Scan for the cell matching the given text and deliver its (x, y) coordinate at center. 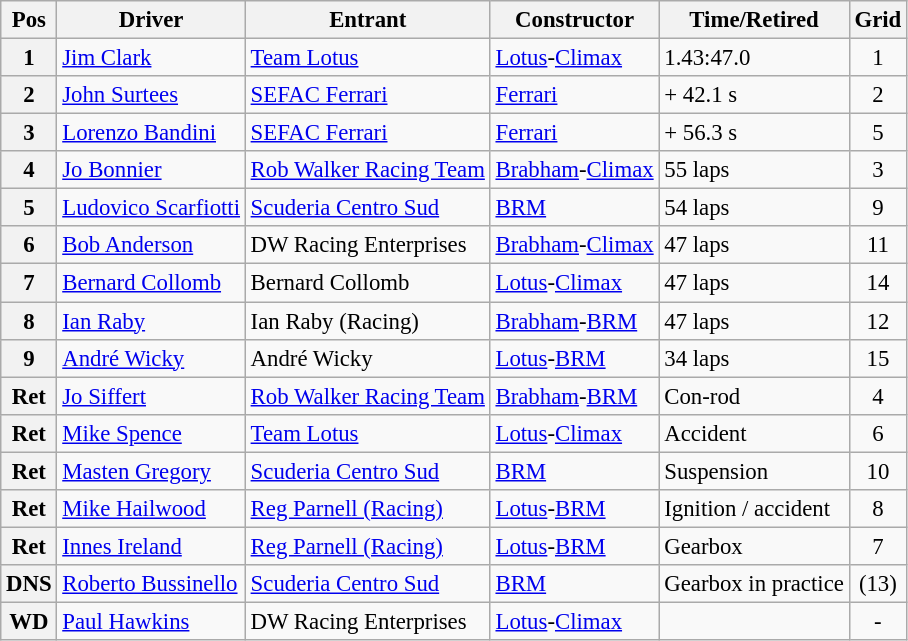
Innes Ireland (151, 546)
Con-rod (754, 396)
Constructor (574, 20)
34 laps (754, 358)
Gearbox in practice (754, 584)
DNS (29, 584)
Ignition / accident (754, 509)
John Surtees (151, 95)
Roberto Bussinello (151, 584)
Grid (878, 20)
1.43:47.0 (754, 58)
(13) (878, 584)
Lorenzo Bandini (151, 133)
55 laps (754, 170)
Ian Raby (Racing) (368, 321)
+ 42.1 s (754, 95)
+ 56.3 s (754, 133)
14 (878, 283)
Suspension (754, 471)
Mike Spence (151, 433)
Bob Anderson (151, 245)
Driver (151, 20)
Accident (754, 433)
Mike Hailwood (151, 509)
WD (29, 621)
Jim Clark (151, 58)
Masten Gregory (151, 471)
10 (878, 471)
Gearbox (754, 546)
- (878, 621)
Jo Siffert (151, 396)
Entrant (368, 20)
Pos (29, 20)
Jo Bonnier (151, 170)
Paul Hawkins (151, 621)
15 (878, 358)
12 (878, 321)
Time/Retired (754, 20)
54 laps (754, 208)
Ian Raby (151, 321)
11 (878, 245)
Ludovico Scarfiotti (151, 208)
